Output the [x, y] coordinate of the center of the cell containing the given text.  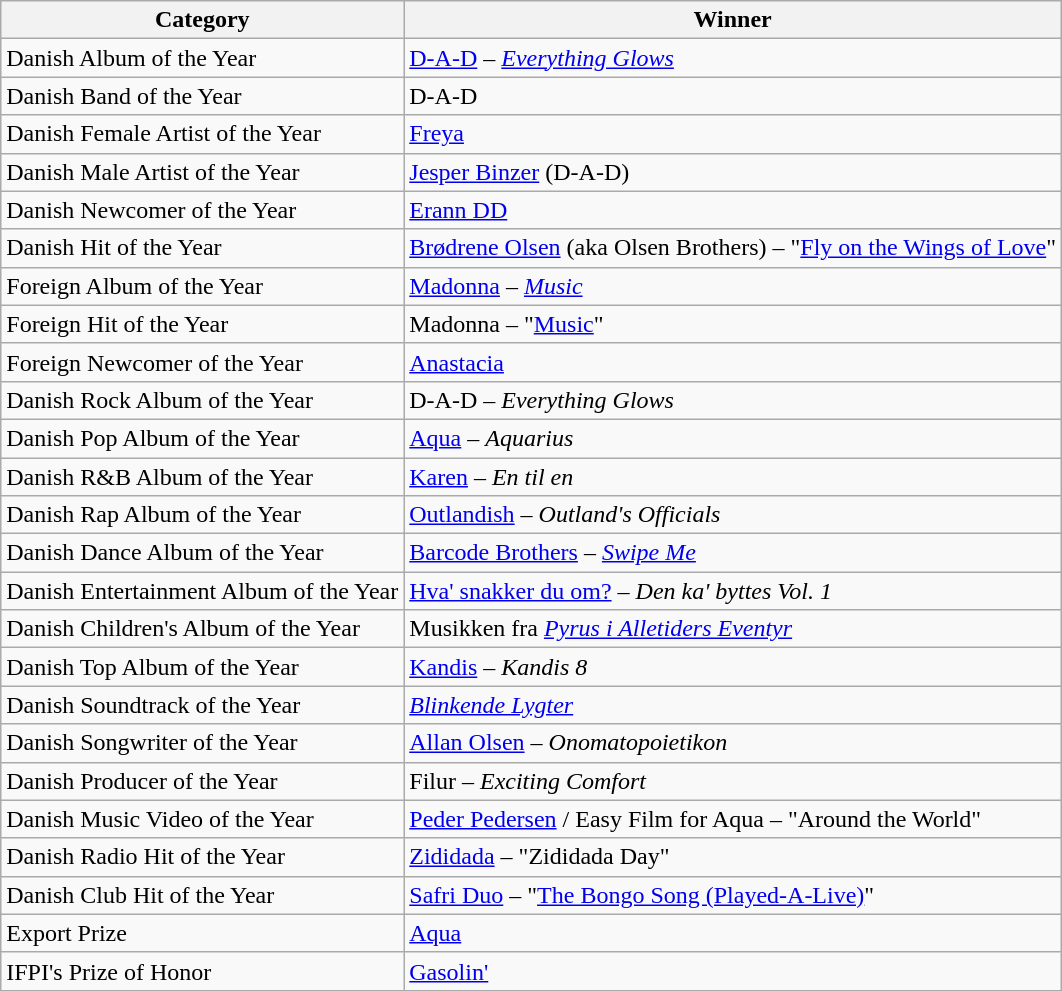
Danish Top Album of the Year [202, 667]
Danish Album of the Year [202, 58]
Danish Male Artist of the Year [202, 172]
Jesper Binzer (D-A-D) [733, 172]
Danish Rock Album of the Year [202, 400]
Danish Dance Album of the Year [202, 553]
Category [202, 20]
Gasolin' [733, 971]
Danish Club Hit of the Year [202, 895]
Allan Olsen – Onomatopoietikon [733, 743]
Karen – En til en [733, 477]
Danish Soundtrack of the Year [202, 705]
Kandis – Kandis 8 [733, 667]
Danish Female Artist of the Year [202, 134]
Danish R&B Album of the Year [202, 477]
Foreign Album of the Year [202, 286]
Foreign Newcomer of the Year [202, 362]
Danish Pop Album of the Year [202, 438]
Danish Newcomer of the Year [202, 210]
Barcode Brothers – Swipe Me [733, 553]
Aqua [733, 933]
Safri Duo – "The Bongo Song (Played-A-Live)" [733, 895]
Danish Children's Album of the Year [202, 629]
Danish Songwriter of the Year [202, 743]
Danish Radio Hit of the Year [202, 857]
Danish Rap Album of the Year [202, 515]
Zididada – "Zididada Day" [733, 857]
D-A-D [733, 96]
Filur – Exciting Comfort [733, 781]
Danish Hit of the Year [202, 248]
Madonna – Music [733, 286]
Winner [733, 20]
Danish Music Video of the Year [202, 819]
Anastacia [733, 362]
Danish Entertainment Album of the Year [202, 591]
Brødrene Olsen (aka Olsen Brothers) – "Fly on the Wings of Love" [733, 248]
Aqua – Aquarius [733, 438]
Danish Producer of the Year [202, 781]
Peder Pedersen / Easy Film for Aqua – "Around the World" [733, 819]
Erann DD [733, 210]
IFPI's Prize of Honor [202, 971]
Madonna – "Music" [733, 324]
Blinkende Lygter [733, 705]
Export Prize [202, 933]
Freya [733, 134]
Musikken fra Pyrus i Alletiders Eventyr [733, 629]
Outlandish – Outland's Officials [733, 515]
Hva' snakker du om? – Den ka' byttes Vol. 1 [733, 591]
Foreign Hit of the Year [202, 324]
Danish Band of the Year [202, 96]
